Identify which cell holds the provided text, then report its (X, Y) central coordinate. 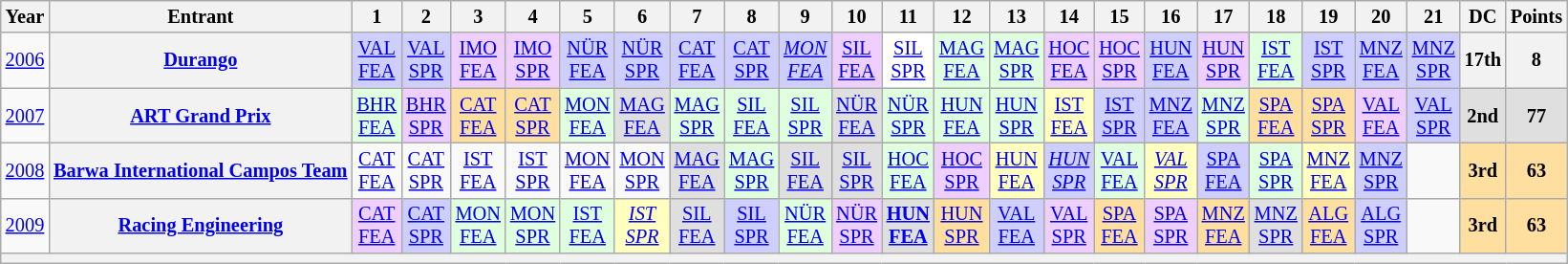
5 (587, 16)
2nd (1483, 116)
13 (1017, 16)
Barwa International Campos Team (201, 170)
19 (1328, 16)
10 (856, 16)
77 (1536, 116)
2008 (25, 170)
ALGSPR (1382, 226)
Year (25, 16)
6 (642, 16)
2 (426, 16)
IMOFEA (478, 60)
2007 (25, 116)
BHRFEA (376, 116)
9 (805, 16)
DC (1483, 16)
Durango (201, 60)
7 (698, 16)
17 (1223, 16)
ART Grand Prix (201, 116)
ALGFEA (1328, 226)
15 (1120, 16)
2006 (25, 60)
Points (1536, 16)
16 (1171, 16)
17th (1483, 60)
IMOSPR (533, 60)
14 (1068, 16)
11 (908, 16)
1 (376, 16)
BHRSPR (426, 116)
12 (961, 16)
18 (1277, 16)
Racing Engineering (201, 226)
21 (1433, 16)
4 (533, 16)
Entrant (201, 16)
20 (1382, 16)
3 (478, 16)
2009 (25, 226)
